Extract the (X, Y) coordinate from the center of the cell holding the provided text.  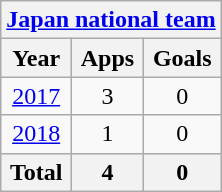
Apps (108, 58)
1 (108, 134)
2018 (36, 134)
Total (36, 172)
4 (108, 172)
3 (108, 96)
Year (36, 58)
2017 (36, 96)
Goals (182, 58)
Japan national team (111, 20)
